Extract the (X, Y) coordinate from the center of the cell holding the provided text.  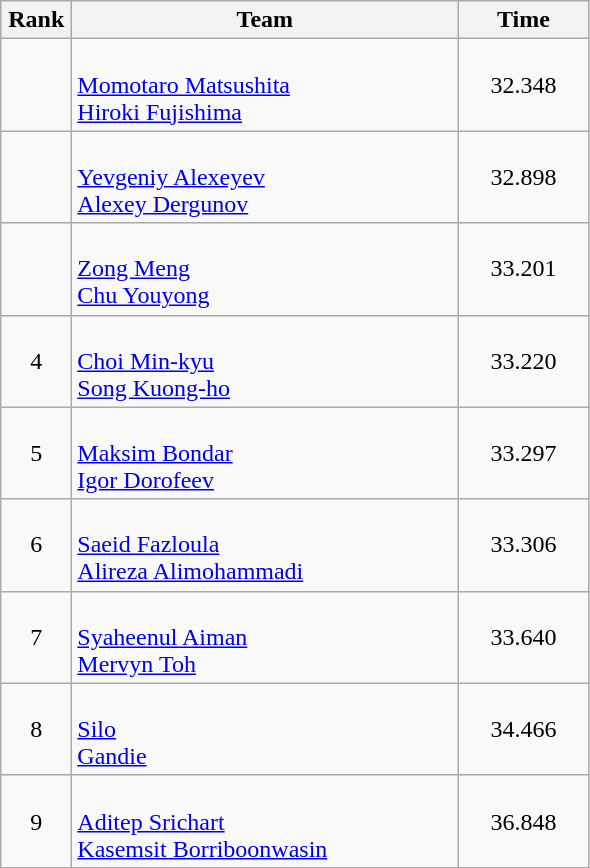
36.848 (524, 821)
Maksim BondarIgor Dorofeev (265, 453)
4 (36, 361)
32.898 (524, 177)
Time (524, 20)
34.466 (524, 729)
Syaheenul AimanMervyn Toh (265, 637)
Momotaro MatsushitaHiroki Fujishima (265, 85)
7 (36, 637)
Saeid FazloulaAlireza Alimohammadi (265, 545)
Team (265, 20)
33.306 (524, 545)
Choi Min-kyuSong Kuong-ho (265, 361)
Yevgeniy AlexeyevAlexey Dergunov (265, 177)
SiloGandie (265, 729)
32.348 (524, 85)
33.220 (524, 361)
5 (36, 453)
33.640 (524, 637)
9 (36, 821)
8 (36, 729)
6 (36, 545)
Zong MengChu Youyong (265, 269)
33.201 (524, 269)
33.297 (524, 453)
Aditep SrichartKasemsit Borriboonwasin (265, 821)
Rank (36, 20)
